From the cell containing the given text, extract its center point as [x, y] coordinate. 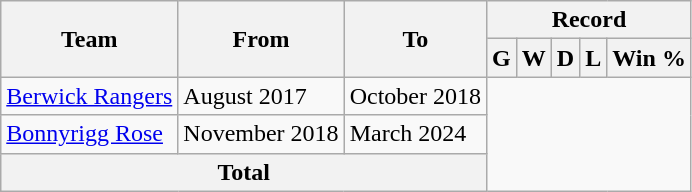
November 2018 [261, 134]
L [594, 58]
Win % [650, 58]
Berwick Rangers [90, 96]
D [565, 58]
G [501, 58]
Record [588, 20]
October 2018 [415, 96]
To [415, 39]
From [261, 39]
Team [90, 39]
Total [244, 172]
August 2017 [261, 96]
W [534, 58]
March 2024 [415, 134]
Bonnyrigg Rose [90, 134]
